Find where the given text appears and provide that cell's center as (x, y) coordinate. 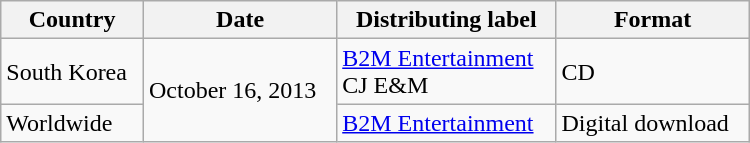
October 16, 2013 (240, 90)
Worldwide (72, 123)
Date (240, 20)
South Korea (72, 72)
CD (652, 72)
Format (652, 20)
Distributing label (446, 20)
B2M Entertainment (446, 123)
B2M Entertainment CJ E&M (446, 72)
Country (72, 20)
Digital download (652, 123)
